Determine the (X, Y) coordinate at the center of the cell enclosing the given text.  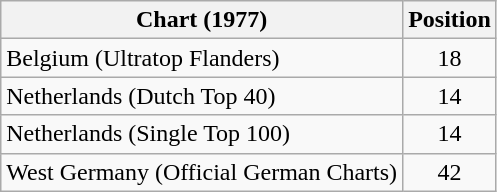
Netherlands (Single Top 100) (202, 134)
42 (450, 172)
Position (450, 20)
Chart (1977) (202, 20)
Netherlands (Dutch Top 40) (202, 96)
18 (450, 58)
Belgium (Ultratop Flanders) (202, 58)
West Germany (Official German Charts) (202, 172)
